Provide the (X, Y) coordinate of the cell's center where the given text is located.  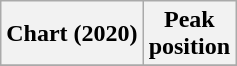
Peakposition (189, 34)
Chart (2020) (72, 34)
